Pinpoint the cell where the given text exists, returning its (X, Y) midpoint coordinate. 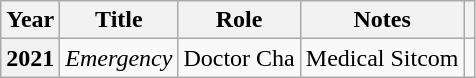
Role (239, 20)
Emergency (119, 58)
2021 (30, 58)
Title (119, 20)
Notes (382, 20)
Medical Sitcom (382, 58)
Year (30, 20)
Doctor Cha (239, 58)
